Return the [X, Y] coordinate for the center point of the cell that contains the specified text.  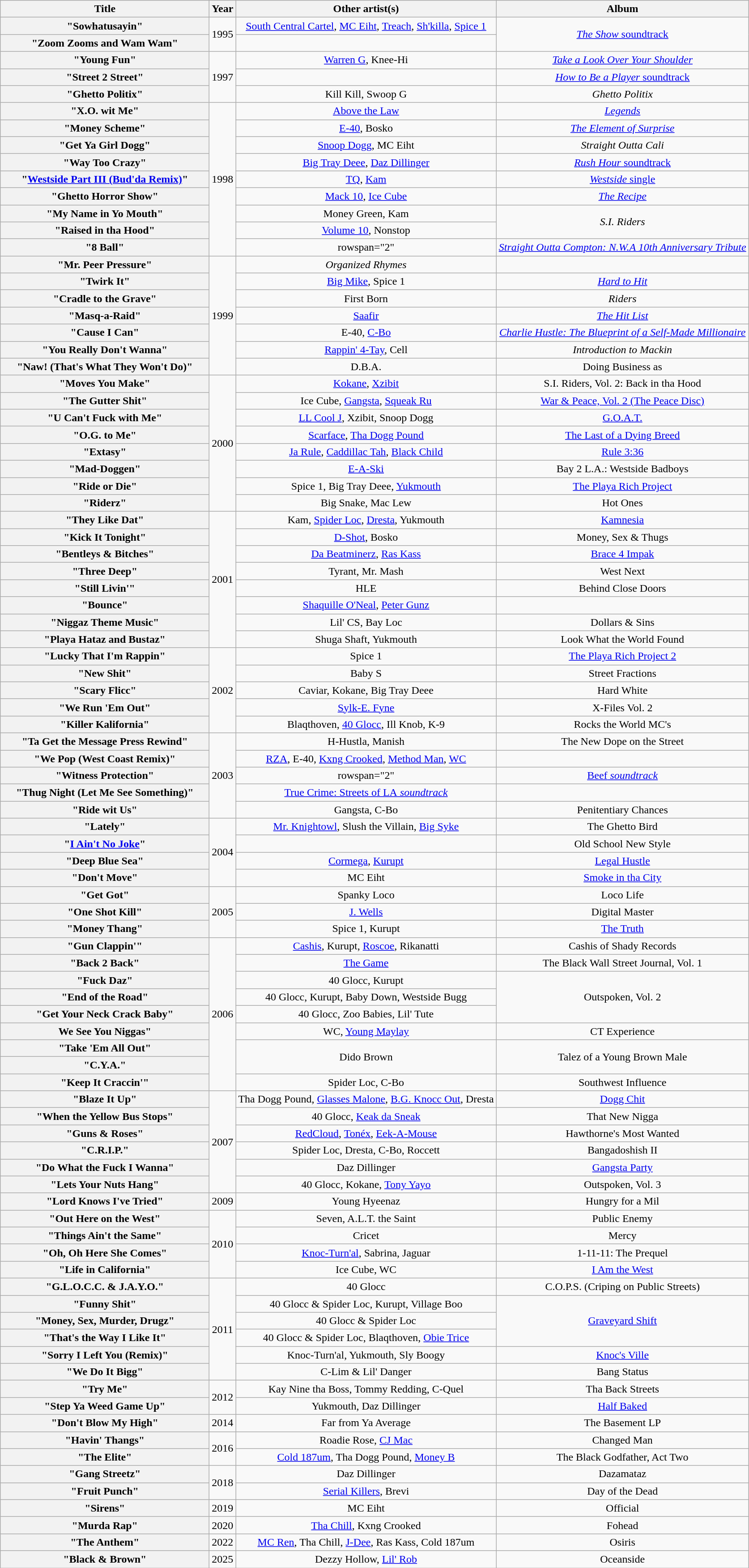
G.O.A.T. [622, 418]
H-Hustla, Manish [366, 741]
"Young Fun" [105, 60]
"The Elite" [105, 1457]
"One Shot Kill" [105, 912]
Album [622, 9]
2018 [223, 1483]
Above the Law [366, 111]
"Twirk It" [105, 282]
"Keep It Craccin'" [105, 1082]
"Havin' Thangs" [105, 1440]
"Murda Rap" [105, 1525]
2019 [223, 1508]
Dogg Chit [622, 1099]
Seven, A.L.T. the Saint [366, 1218]
"Westside Part III (Bud'da Remix)" [105, 179]
2020 [223, 1525]
D-Shot, Bosko [366, 537]
2005 [223, 912]
The Black Godfather, Act Two [622, 1457]
"Mad-Doggen" [105, 469]
2007 [223, 1142]
The Element of Surprise [622, 128]
Dezzy Hollow, Lil' Rob [366, 1559]
Kokane, Xzibit [366, 384]
Tha Back Streets [622, 1389]
The Recipe [622, 196]
Legends [622, 111]
Knoc-Turn'al, Yukmouth, Sly Boogy [366, 1355]
"Ghetto Horror Show" [105, 196]
"Scary Flicc" [105, 690]
J. Wells [366, 912]
1997 [223, 77]
2025 [223, 1559]
Mack 10, Ice Cube [366, 196]
The Truth [622, 929]
"We Pop (West Coast Remix)" [105, 759]
Spider Loc, C-Bo [366, 1082]
Straight Outta Compton: N.W.A 10th Anniversary Tribute [622, 248]
Public Enemy [622, 1218]
"Ghetto Politix" [105, 94]
WC, Young Maylay [366, 1031]
Ja Rule, Caddillac Tah, Black Child [366, 452]
Other artist(s) [366, 9]
Bang Status [622, 1372]
Bay 2 L.A.: Westside Badboys [622, 469]
1-11-11: The Prequel [622, 1252]
"Ta Get the Message Press Rewind" [105, 741]
Ice Cube, WC [366, 1269]
"C.R.I.P." [105, 1150]
"Masq-a-Raid" [105, 316]
"Witness Protection" [105, 776]
Mr. Knightowl, Slush the Villain, Big Syke [366, 827]
We See You Niggas" [105, 1031]
2004 [223, 852]
Kay Nine tha Boss, Tommy Redding, C-Quel [366, 1389]
Ghetto Politix [622, 94]
"Thug Night (Let Me See Something)" [105, 793]
40 Glocc & Spider Loc, Kurupt, Village Boo [366, 1304]
"Back 2 Back" [105, 963]
Doing Business as [622, 367]
Oceanside [622, 1559]
"Take 'Em All Out" [105, 1048]
Roadie Rose, CJ Mac [366, 1440]
Cold 187um, Tha Dogg Pound, Money B [366, 1457]
Shaquille O'Neal, Peter Gunz [366, 605]
The New Dope on the Street [622, 741]
E-A-Ski [366, 469]
Dido Brown [366, 1057]
C-Lim & Lil' Danger [366, 1372]
Take a Look Over Your Shoulder [622, 60]
"Cradle to the Grave" [105, 299]
"Naw! (That's What They Won't Do)" [105, 367]
Penitentiary Chances [622, 810]
TQ, Kam [366, 179]
Serial Killers, Brevi [366, 1491]
"U Can't Fuck with Me" [105, 418]
"Lord Knows I've Tried" [105, 1201]
War & Peace, Vol. 2 (The Peace Disc) [622, 401]
"Bounce" [105, 605]
Hard to Hit [622, 282]
Charlie Hustle: The Blueprint of a Self-Made Millionaire [622, 333]
"Lately" [105, 827]
Rocks the World MC's [622, 724]
Brace 4 Impak [622, 554]
"When the Yellow Bus Stops" [105, 1116]
The Playa Rich Project 2 [622, 656]
"Street 2 Street" [105, 77]
"Don't Blow My High" [105, 1423]
Outspoken, Vol. 2 [622, 997]
Yukmouth, Daz Dillinger [366, 1406]
Behind Close Doors [622, 588]
"Way Too Crazy" [105, 162]
"New Shit" [105, 673]
"Funny Shit" [105, 1304]
Loco Life [622, 895]
"Mr. Peer Pressure" [105, 265]
2003 [223, 775]
"Cause I Can" [105, 333]
2001 [223, 580]
First Born [366, 299]
"8 Ball" [105, 248]
Spice 1, Big Tray Deee, Yukmouth [366, 486]
"Sirens" [105, 1508]
"Sorry I Left You (Remix)" [105, 1355]
Tha Dogg Pound, Glasses Malone, B.G. Knocc Out, Dresta [366, 1099]
2011 [223, 1329]
Talez of a Young Brown Male [622, 1057]
South Central Cartel, MC Eiht, Treach, Sh'killa, Spice 1 [366, 26]
Graveyard Shift [622, 1321]
HLE [366, 588]
Title [105, 9]
"Out Here on the West" [105, 1218]
Shuga Shaft, Yukmouth [366, 639]
"X.O. wit Me" [105, 111]
"Things Ain't the Same" [105, 1235]
I Am the West [622, 1269]
Westside single [622, 179]
Da Beatminerz, Ras Kass [366, 554]
"Money Scheme" [105, 128]
"Three Deep" [105, 571]
2010 [223, 1244]
Young Hyeenaz [366, 1201]
40 Glocc, Kokane, Tony Yayo [366, 1184]
Ice Cube, Gangsta, Squeak Ru [366, 401]
2012 [223, 1397]
The Basement LP [622, 1423]
2016 [223, 1448]
RedCloud, Tonéx, Eek-A-Mouse [366, 1133]
"Blaze It Up" [105, 1099]
Sylk-E. Fyne [366, 707]
Look What the World Found [622, 639]
2022 [223, 1542]
Kam, Spider Loc, Dresta, Yukmouth [366, 520]
Southwest Influence [622, 1082]
Big Mike, Spice 1 [366, 282]
Hot Ones [622, 503]
Year [223, 9]
Outspoken, Vol. 3 [622, 1184]
"Money, Sex, Murder, Drugz" [105, 1321]
Mercy [622, 1235]
True Crime: Streets of LA soundtrack [366, 793]
Rappin' 4-Tay, Cell [366, 350]
1998 [223, 179]
The Last of a Dying Breed [622, 435]
Cashis, Kurupt, Roscoe, Rikanatti [366, 946]
The Ghetto Bird [622, 827]
X-Files Vol. 2 [622, 707]
The Hit List [622, 316]
Legal Hustle [622, 861]
"Killer Kalifornia" [105, 724]
C.O.P.S. (Criping on Public Streets) [622, 1286]
"Step Ya Weed Game Up" [105, 1406]
Snoop Dogg, MC Eiht [366, 145]
"Oh, Oh Here She Comes" [105, 1252]
D.B.A. [366, 367]
"Don't Move" [105, 878]
E-40, C-Bo [366, 333]
Spice 1, Kurupt [366, 929]
Hungry for a Mil [622, 1201]
"Raised in tha Hood" [105, 231]
E-40, Bosko [366, 128]
2009 [223, 1201]
"Gang Streetz" [105, 1474]
40 Glocc, Zoo Babies, Lil' Tute [366, 1014]
"Money Thang" [105, 929]
Gangsta Party [622, 1167]
"Riderz" [105, 503]
"Niggaz Theme Music" [105, 622]
2014 [223, 1423]
"End of the Road" [105, 997]
Big Snake, Mac Lew [366, 503]
"Do What the Fuck I Wanna" [105, 1167]
Lil' CS, Bay Loc [366, 622]
Scarface, Tha Dogg Pound [366, 435]
Knoc's Ville [622, 1355]
MC Ren, Tha Chill, J-Dee, Ras Kass, Cold 187um [366, 1542]
Tyrant, Mr. Mash [366, 571]
40 Glocc, Keak da Sneak [366, 1116]
RZA, E-40, Kxng Crooked, Method Man, WC [366, 759]
1995 [223, 34]
2000 [223, 443]
"Moves You Make" [105, 384]
"Life in California" [105, 1269]
"G.L.O.C.C. & J.A.Y.O." [105, 1286]
Smoke in tha City [622, 878]
CT Experience [622, 1031]
"We Run 'Em Out" [105, 707]
40 Glocc [366, 1286]
40 Glocc, Kurupt [366, 980]
"Bentleys & Bitches" [105, 554]
Fohead [622, 1525]
LL Cool J, Xzibit, Snoop Dogg [366, 418]
Money, Sex & Thugs [622, 537]
Big Tray Deee, Daz Dillinger [366, 162]
1999 [223, 316]
Spanky Loco [366, 895]
S.I. Riders [622, 222]
Money Green, Kam [366, 214]
Half Baked [622, 1406]
"We Do It Bigg" [105, 1372]
40 Glocc & Spider Loc [366, 1321]
The Black Wall Street Journal, Vol. 1 [622, 963]
"Sowhatusayin" [105, 26]
Spice 1 [366, 656]
"Black & Brown" [105, 1559]
Rush Hour soundtrack [622, 162]
Knoc-Turn'al, Sabrina, Jaguar [366, 1252]
"C.Y.A." [105, 1065]
"Get Ya Girl Dogg" [105, 145]
40 Glocc & Spider Loc, Blaqthoven, Obie Trice [366, 1338]
"Lets Your Nuts Hang" [105, 1184]
Kill Kill, Swoop G [366, 94]
"Playa Hataz and Bustaz" [105, 639]
"Fuck Daz" [105, 980]
Cashis of Shady Records [622, 946]
West Next [622, 571]
Cormega, Kurupt [366, 861]
The Game [366, 963]
40 Glocc, Kurupt, Baby Down, Westside Bugg [366, 997]
Osiris [622, 1542]
S.I. Riders, Vol. 2: Back in tha Hood [622, 384]
"Extasy" [105, 452]
"That's the Way I Like It" [105, 1338]
Volume 10, Nonstop [366, 231]
The Show soundtrack [622, 34]
Street Fractions [622, 673]
"O.G. to Me" [105, 435]
Digital Master [622, 912]
Far from Ya Average [366, 1423]
How to Be a Player soundtrack [622, 77]
"Deep Blue Sea" [105, 861]
"Still Livin'" [105, 588]
Official [622, 1508]
Day of the Dead [622, 1491]
Dazamataz [622, 1474]
Caviar, Kokane, Big Tray Deee [366, 690]
Riders [622, 299]
Introduction to Mackin [622, 350]
"Fruit Punch" [105, 1491]
2006 [223, 1014]
Warren G, Knee-Hi [366, 60]
"Zoom Zooms and Wam Wam" [105, 43]
Dollars & Sins [622, 622]
"Ride or Die" [105, 486]
Rule 3:36 [622, 452]
"Ride wit Us" [105, 810]
"Kick It Tonight" [105, 537]
Organized Rhymes [366, 265]
"I Ain't No Joke" [105, 844]
"Try Me" [105, 1389]
Gangsta, C-Bo [366, 810]
"Lucky That I'm Rappin" [105, 656]
Beef soundtrack [622, 776]
"Guns & Roses" [105, 1133]
Straight Outta Cali [622, 145]
Baby S [366, 673]
Blaqthoven, 40 Glocc, Ill Knob, K-9 [366, 724]
Kamnesia [622, 520]
Spider Loc, Dresta, C-Bo, Roccett [366, 1150]
"The Gutter Shit" [105, 401]
"Gun Clappin'" [105, 946]
"Get Your Neck Crack Baby" [105, 1014]
Saafir [366, 316]
"They Like Dat" [105, 520]
Bangadoshish II [622, 1150]
Hawthorne's Most Wanted [622, 1133]
"My Name in Yo Mouth" [105, 214]
"Get Got" [105, 895]
Tha Chill, Kxng Crooked [366, 1525]
"The Anthem" [105, 1542]
Cricet [366, 1235]
Changed Man [622, 1440]
2002 [223, 690]
The Playa Rich Project [622, 486]
"You Really Don't Wanna" [105, 350]
That New Nigga [622, 1116]
Hard White [622, 690]
Old School New Style [622, 844]
